Return [x, y] of the center of cell containing provided text 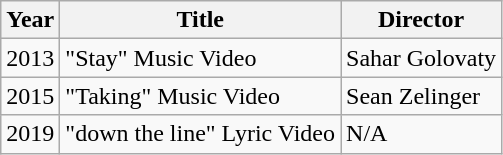
"down the line" Lyric Video [200, 134]
2013 [30, 58]
N/A [422, 134]
2019 [30, 134]
"Taking" Music Video [200, 96]
Year [30, 20]
Sean Zelinger [422, 96]
2015 [30, 96]
Director [422, 20]
Title [200, 20]
Sahar Golovaty [422, 58]
"Stay" Music Video [200, 58]
